Identify which cell holds the provided text, then report its [X, Y] central coordinate. 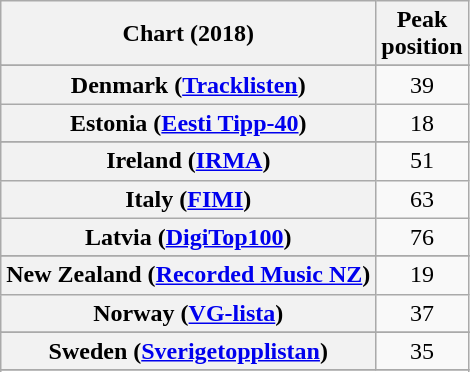
New Zealand (Recorded Music NZ) [188, 275]
39 [422, 85]
Latvia (DigiTop100) [188, 237]
Italy (FIMI) [188, 199]
63 [422, 199]
Chart (2018) [188, 34]
Peak position [422, 34]
76 [422, 237]
51 [422, 161]
19 [422, 275]
Ireland (IRMA) [188, 161]
Estonia (Eesti Tipp-40) [188, 123]
35 [422, 351]
37 [422, 313]
Norway (VG-lista) [188, 313]
18 [422, 123]
Sweden (Sverigetopplistan) [188, 351]
Denmark (Tracklisten) [188, 85]
